Identify which cell holds the provided text, then report its [x, y] central coordinate. 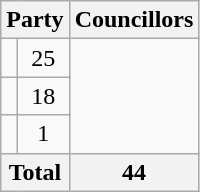
25 [43, 58]
18 [43, 96]
Total [35, 172]
44 [134, 172]
1 [43, 134]
Party [35, 20]
Councillors [134, 20]
